Locate the cell with the specified text and output its (X, Y) center coordinate. 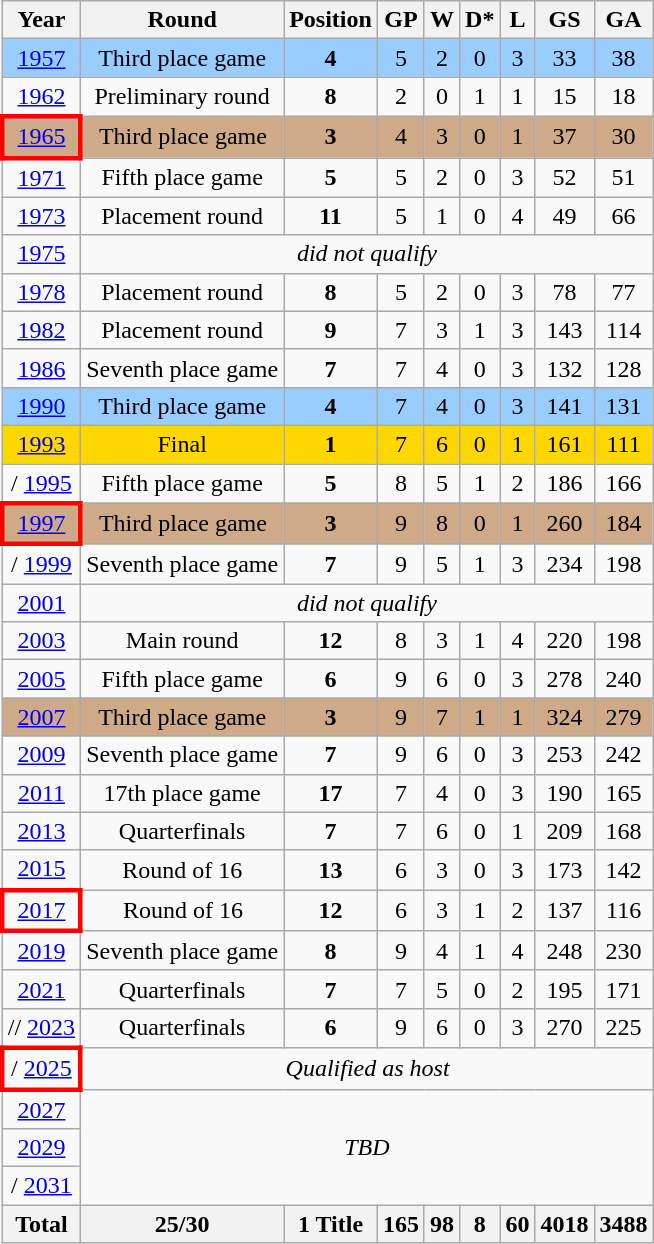
1997 (41, 524)
30 (624, 136)
60 (518, 1224)
D* (480, 20)
TBD (367, 1147)
GA (624, 20)
W (442, 20)
1993 (41, 444)
/ 2031 (41, 1186)
49 (564, 216)
Preliminary round (182, 97)
209 (564, 831)
2015 (41, 870)
2005 (41, 679)
Qualified as host (367, 1068)
15 (564, 97)
4018 (564, 1224)
220 (564, 641)
51 (624, 178)
171 (624, 989)
/ 2025 (41, 1068)
78 (564, 292)
2029 (41, 1148)
Final (182, 444)
2003 (41, 641)
Position (331, 20)
195 (564, 989)
1962 (41, 97)
260 (564, 524)
2013 (41, 831)
98 (442, 1224)
166 (624, 484)
/ 1999 (41, 564)
230 (624, 951)
1990 (41, 406)
1965 (41, 136)
2011 (41, 793)
279 (624, 717)
2021 (41, 989)
17 (331, 793)
114 (624, 330)
242 (624, 755)
143 (564, 330)
2027 (41, 1109)
37 (564, 136)
190 (564, 793)
1978 (41, 292)
132 (564, 368)
131 (624, 406)
1975 (41, 254)
1971 (41, 178)
173 (564, 870)
2009 (41, 755)
38 (624, 58)
116 (624, 910)
253 (564, 755)
324 (564, 717)
1957 (41, 58)
2017 (41, 910)
141 (564, 406)
17th place game (182, 793)
Main round (182, 641)
137 (564, 910)
128 (624, 368)
77 (624, 292)
66 (624, 216)
/ 1995 (41, 484)
225 (624, 1028)
3488 (624, 1224)
248 (564, 951)
270 (564, 1028)
2001 (41, 603)
18 (624, 97)
52 (564, 178)
142 (624, 870)
186 (564, 484)
1982 (41, 330)
278 (564, 679)
184 (624, 524)
25/30 (182, 1224)
GP (400, 20)
33 (564, 58)
111 (624, 444)
1 Title (331, 1224)
Year (41, 20)
Total (41, 1224)
2019 (41, 951)
1973 (41, 216)
234 (564, 564)
11 (331, 216)
168 (624, 831)
L (518, 20)
1986 (41, 368)
GS (564, 20)
// 2023 (41, 1028)
161 (564, 444)
13 (331, 870)
2007 (41, 717)
240 (624, 679)
Round (182, 20)
